Provide the (X, Y) coordinate of the cell's center where the given text is located.  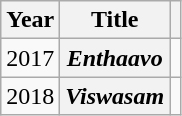
Viswasam (115, 96)
Enthaavo (115, 58)
Title (115, 20)
2018 (30, 96)
Year (30, 20)
2017 (30, 58)
